Return the [x, y] coordinate for the center point of the cell that contains the specified text.  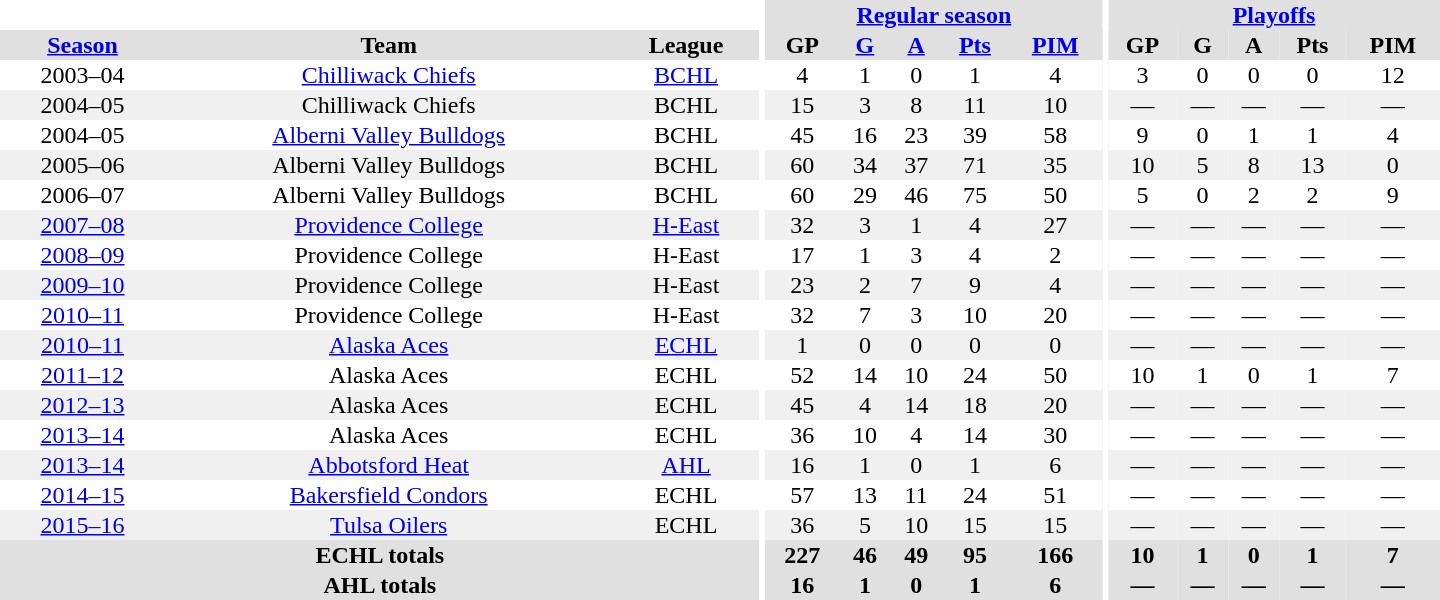
95 [975, 555]
58 [1055, 135]
166 [1055, 555]
30 [1055, 435]
2009–10 [82, 285]
Regular season [934, 15]
2012–13 [82, 405]
2007–08 [82, 225]
49 [916, 555]
17 [802, 255]
52 [802, 375]
34 [864, 165]
League [686, 45]
71 [975, 165]
Abbotsford Heat [388, 465]
AHL totals [380, 585]
29 [864, 195]
2008–09 [82, 255]
AHL [686, 465]
ECHL totals [380, 555]
2006–07 [82, 195]
2005–06 [82, 165]
Tulsa Oilers [388, 525]
2011–12 [82, 375]
75 [975, 195]
39 [975, 135]
51 [1055, 495]
37 [916, 165]
Playoffs [1274, 15]
57 [802, 495]
27 [1055, 225]
Team [388, 45]
2015–16 [82, 525]
2003–04 [82, 75]
Season [82, 45]
227 [802, 555]
2014–15 [82, 495]
12 [1393, 75]
35 [1055, 165]
Bakersfield Condors [388, 495]
18 [975, 405]
